From the cell containing the given text, extract its center point as [x, y] coordinate. 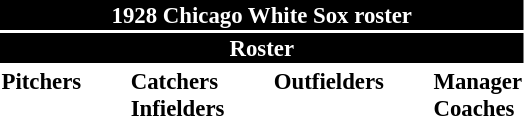
1928 Chicago White Sox roster [262, 15]
Roster [262, 48]
